Scan for the cell matching the given text and deliver its [x, y] coordinate at center. 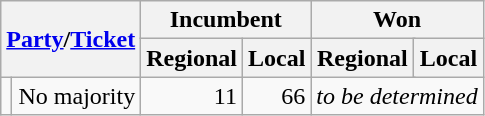
Won [397, 20]
to be determined [397, 96]
Incumbent [226, 20]
Party/Ticket [71, 39]
66 [276, 96]
11 [192, 96]
No majority [76, 96]
